Locate the cell with the specified text and output its (X, Y) center coordinate. 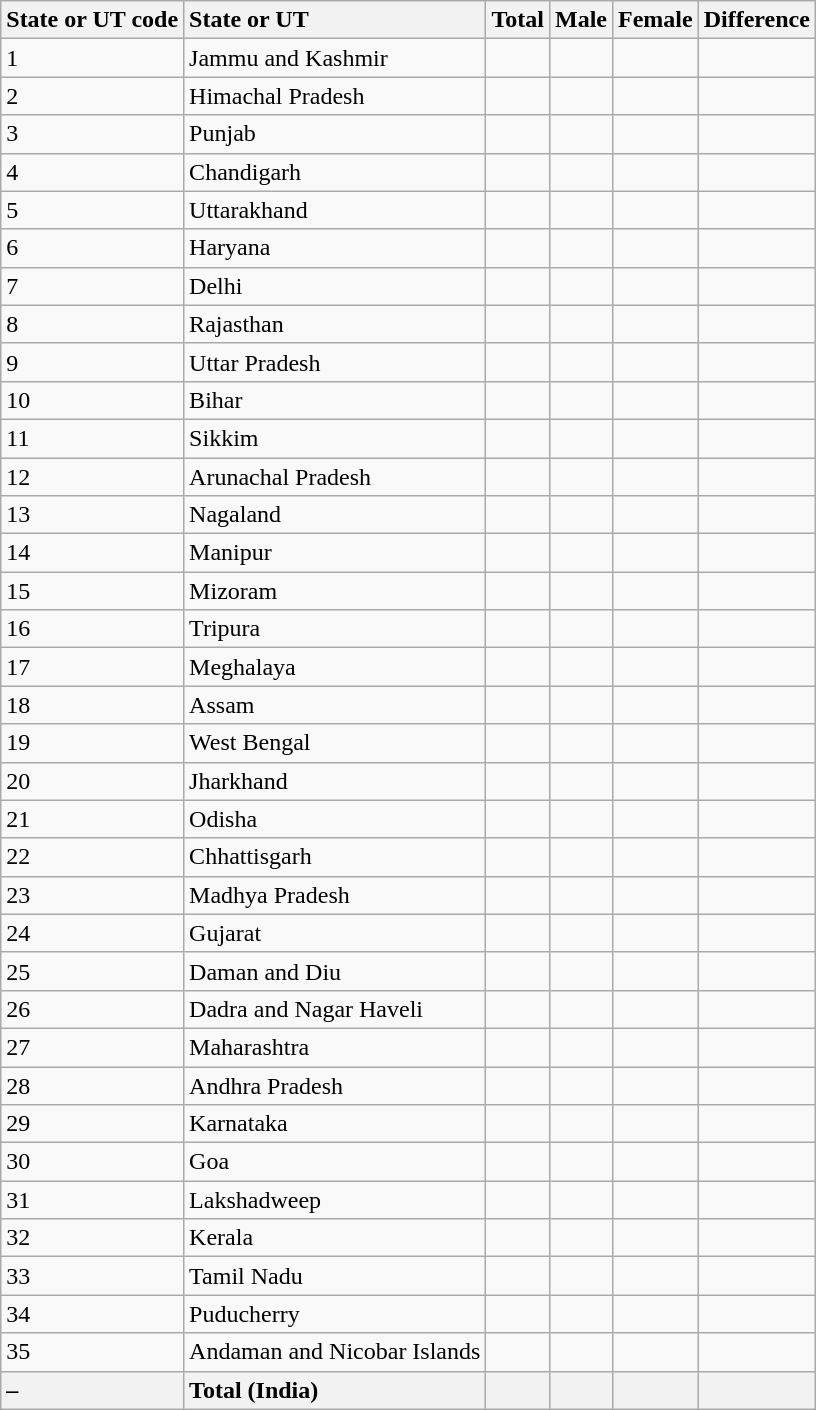
35 (92, 1352)
32 (92, 1238)
Manipur (335, 553)
11 (92, 438)
Goa (335, 1162)
Female (655, 20)
Maharashtra (335, 1047)
Arunachal Pradesh (335, 477)
Chandigarh (335, 172)
State or UT (335, 20)
27 (92, 1047)
Sikkim (335, 438)
Daman and Diu (335, 971)
15 (92, 591)
Punjab (335, 134)
– (92, 1390)
Lakshadweep (335, 1200)
6 (92, 248)
2 (92, 96)
24 (92, 933)
Tamil Nadu (335, 1276)
13 (92, 515)
Tripura (335, 629)
Assam (335, 705)
22 (92, 857)
Delhi (335, 286)
21 (92, 819)
8 (92, 324)
33 (92, 1276)
5 (92, 210)
Uttar Pradesh (335, 362)
Odisha (335, 819)
Puducherry (335, 1314)
Male (580, 20)
Dadra and Nagar Haveli (335, 1009)
Gujarat (335, 933)
12 (92, 477)
Karnataka (335, 1124)
Andhra Pradesh (335, 1085)
3 (92, 134)
Haryana (335, 248)
Nagaland (335, 515)
Jammu and Kashmir (335, 58)
9 (92, 362)
14 (92, 553)
Bihar (335, 400)
20 (92, 781)
7 (92, 286)
17 (92, 667)
31 (92, 1200)
Meghalaya (335, 667)
29 (92, 1124)
Andaman and Nicobar Islands (335, 1352)
28 (92, 1085)
Difference (756, 20)
Madhya Pradesh (335, 895)
Mizoram (335, 591)
Total (India) (335, 1390)
Rajasthan (335, 324)
19 (92, 743)
10 (92, 400)
34 (92, 1314)
4 (92, 172)
23 (92, 895)
Jharkhand (335, 781)
16 (92, 629)
Himachal Pradesh (335, 96)
State or UT code (92, 20)
Total (518, 20)
1 (92, 58)
West Bengal (335, 743)
18 (92, 705)
26 (92, 1009)
Kerala (335, 1238)
30 (92, 1162)
Chhattisgarh (335, 857)
Uttarakhand (335, 210)
25 (92, 971)
